Pinpoint the cell where the given text exists, returning its [X, Y] midpoint coordinate. 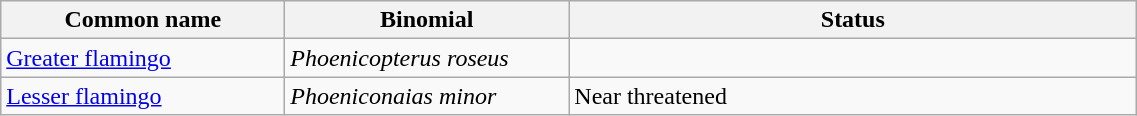
Binomial [427, 20]
Lesser flamingo [143, 96]
Greater flamingo [143, 58]
Common name [143, 20]
Phoenicopterus roseus [427, 58]
Phoeniconaias minor [427, 96]
Near threatened [853, 96]
Status [853, 20]
